Search for the cell housing the specified text and yield its (x, y) center coordinate. 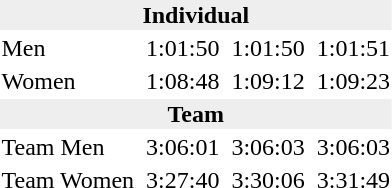
1:09:12 (268, 81)
3:06:01 (183, 147)
Women (68, 81)
1:08:48 (183, 81)
1:09:23 (353, 81)
Team Men (68, 147)
Team (196, 114)
1:01:51 (353, 48)
Men (68, 48)
Individual (196, 15)
